Scan for the cell matching the given text and deliver its [x, y] coordinate at center. 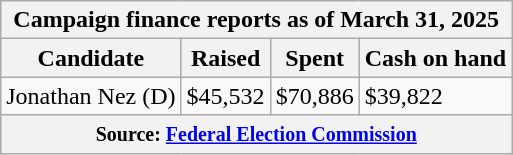
$70,886 [314, 96]
Source: Federal Election Commission [256, 134]
Candidate [91, 58]
$39,822 [435, 96]
Cash on hand [435, 58]
Spent [314, 58]
$45,532 [226, 96]
Campaign finance reports as of March 31, 2025 [256, 20]
Raised [226, 58]
Jonathan Nez (D) [91, 96]
